Identify which cell holds the provided text, then report its (x, y) central coordinate. 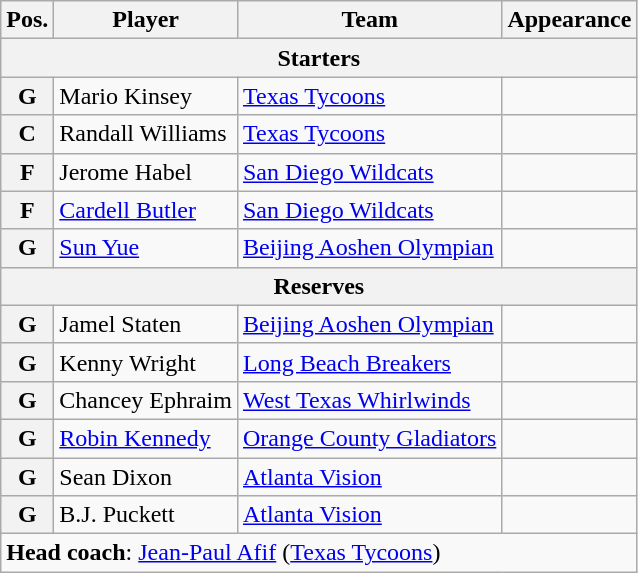
Jerome Habel (146, 172)
Head coach: Jean-Paul Afif (Texas Tycoons) (319, 553)
Team (369, 20)
Starters (319, 58)
Mario Kinsey (146, 96)
Long Beach Breakers (369, 362)
Kenny Wright (146, 362)
Robin Kennedy (146, 438)
Reserves (319, 286)
Jamel Staten (146, 324)
Appearance (570, 20)
Pos. (28, 20)
Sean Dixon (146, 477)
Chancey Ephraim (146, 400)
C (28, 134)
Player (146, 20)
B.J. Puckett (146, 515)
Sun Yue (146, 248)
Orange County Gladiators (369, 438)
West Texas Whirlwinds (369, 400)
Cardell Butler (146, 210)
Randall Williams (146, 134)
